Search for the cell housing the specified text and yield its [x, y] center coordinate. 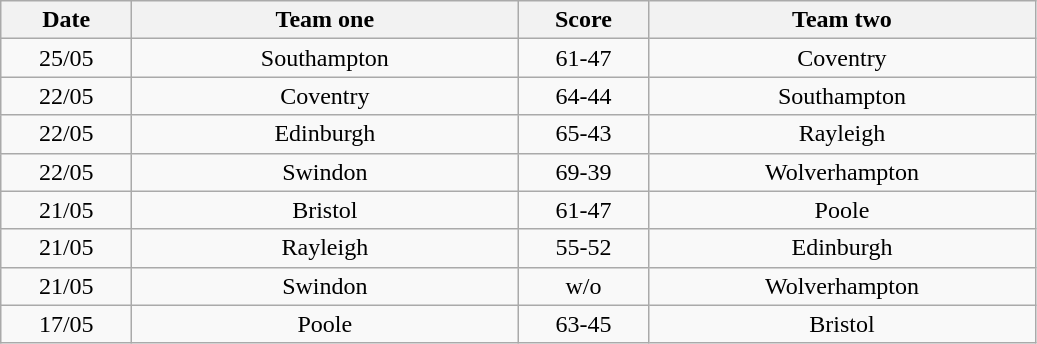
69-39 [584, 172]
Score [584, 20]
w/o [584, 286]
65-43 [584, 134]
63-45 [584, 324]
Team one [325, 20]
Date [66, 20]
64-44 [584, 96]
17/05 [66, 324]
25/05 [66, 58]
Team two [842, 20]
55-52 [584, 248]
